Extract the (X, Y) coordinate from the center of the cell holding the provided text.  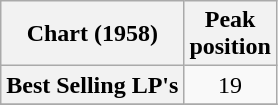
Peakposition (230, 34)
Chart (1958) (92, 34)
Best Selling LP's (92, 85)
19 (230, 85)
